Find where the given text appears and provide that cell's center as (x, y) coordinate. 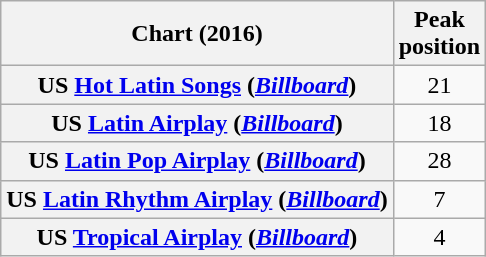
US Latin Pop Airplay (Billboard) (197, 161)
US Hot Latin Songs (Billboard) (197, 85)
18 (439, 123)
US Tropical Airplay (Billboard) (197, 237)
US Latin Rhythm Airplay (Billboard) (197, 199)
21 (439, 85)
Peakposition (439, 34)
7 (439, 199)
US Latin Airplay (Billboard) (197, 123)
Chart (2016) (197, 34)
28 (439, 161)
4 (439, 237)
